Return [X, Y] of the center of cell containing provided text 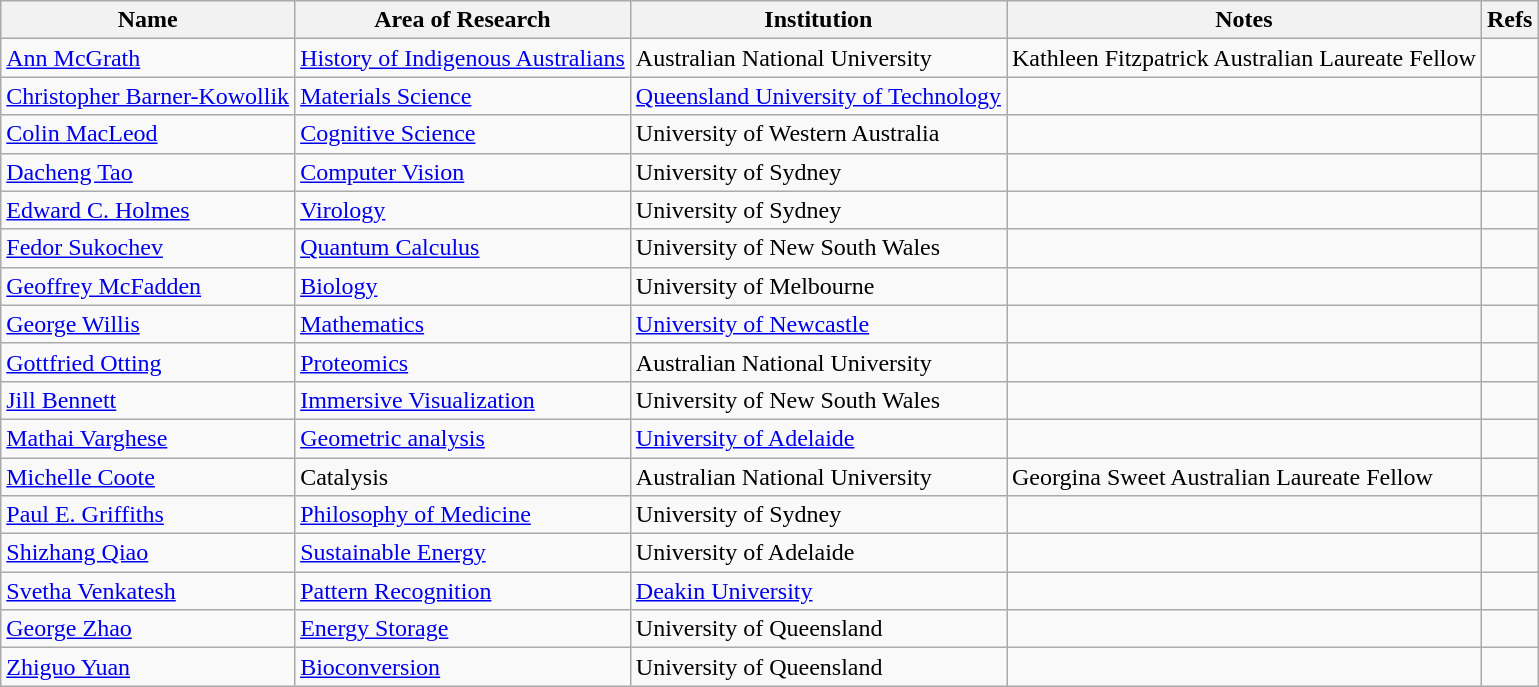
Quantum Calculus [463, 248]
Svetha Venkatesh [148, 591]
Philosophy of Medicine [463, 515]
Cognitive Science [463, 134]
Proteomics [463, 362]
Dacheng Tao [148, 172]
Shizhang Qiao [148, 553]
Materials Science [463, 96]
Computer Vision [463, 172]
Gottfried Otting [148, 362]
Michelle Coote [148, 477]
Energy Storage [463, 629]
Jill Bennett [148, 400]
Ann McGrath [148, 58]
Sustainable Energy [463, 553]
Kathleen Fitzpatrick Australian Laureate Fellow [1244, 58]
Mathematics [463, 324]
Immersive Visualization [463, 400]
Name [148, 20]
Deakin University [818, 591]
Queensland University of Technology [818, 96]
Edward C. Holmes [148, 210]
Paul E. Griffiths [148, 515]
Christopher Barner-Kowollik [148, 96]
Catalysis [463, 477]
Bioconversion [463, 667]
Geoffrey McFadden [148, 286]
History of Indigenous Australians [463, 58]
Biology [463, 286]
Area of Research [463, 20]
Virology [463, 210]
Notes [1244, 20]
Geometric analysis [463, 438]
Georgina Sweet Australian Laureate Fellow [1244, 477]
Pattern Recognition [463, 591]
University of Melbourne [818, 286]
University of Western Australia [818, 134]
Refs [1509, 20]
Zhiguo Yuan [148, 667]
George Willis [148, 324]
University of Newcastle [818, 324]
Mathai Varghese [148, 438]
Institution [818, 20]
Colin MacLeod [148, 134]
George Zhao [148, 629]
Fedor Sukochev [148, 248]
